Return the (x, y) coordinate for the center point of the cell that contains the specified text.  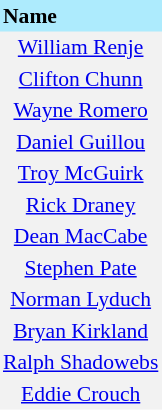
William Renje (80, 48)
Clifton Chunn (80, 79)
Norman Lyduch (80, 300)
Name (80, 16)
Wayne Romero (80, 110)
Ralph Shadowebs (80, 362)
Troy McGuirk (80, 174)
Stephen Pate (80, 268)
Daniel Guillou (80, 142)
Dean MacCabe (80, 236)
Rick Draney (80, 205)
Eddie Crouch (80, 394)
Bryan Kirkland (80, 331)
